Identify which cell holds the provided text, then report its (X, Y) central coordinate. 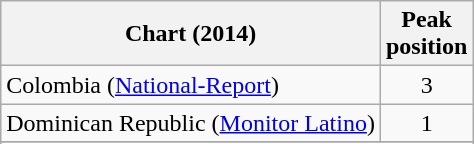
Chart (2014) (191, 34)
Colombia (National-Report) (191, 85)
3 (426, 85)
Peakposition (426, 34)
Dominican Republic (Monitor Latino) (191, 123)
1 (426, 123)
